Return the (x, y) coordinate for the center point of the cell that contains the specified text.  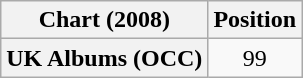
UK Albums (OCC) (104, 58)
Chart (2008) (104, 20)
Position (255, 20)
99 (255, 58)
